Detect which cell encompasses the target text, then output its [x, y] center coordinate. 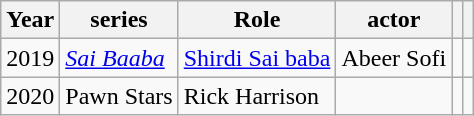
actor [394, 20]
2020 [30, 96]
2019 [30, 58]
Shirdi Sai baba [257, 58]
Pawn Stars [119, 96]
Rick Harrison [257, 96]
Sai Baaba [119, 58]
series [119, 20]
Role [257, 20]
Abeer Sofi [394, 58]
Year [30, 20]
